For the text-containing cell, return its midpoint in [x, y] coordinate format. 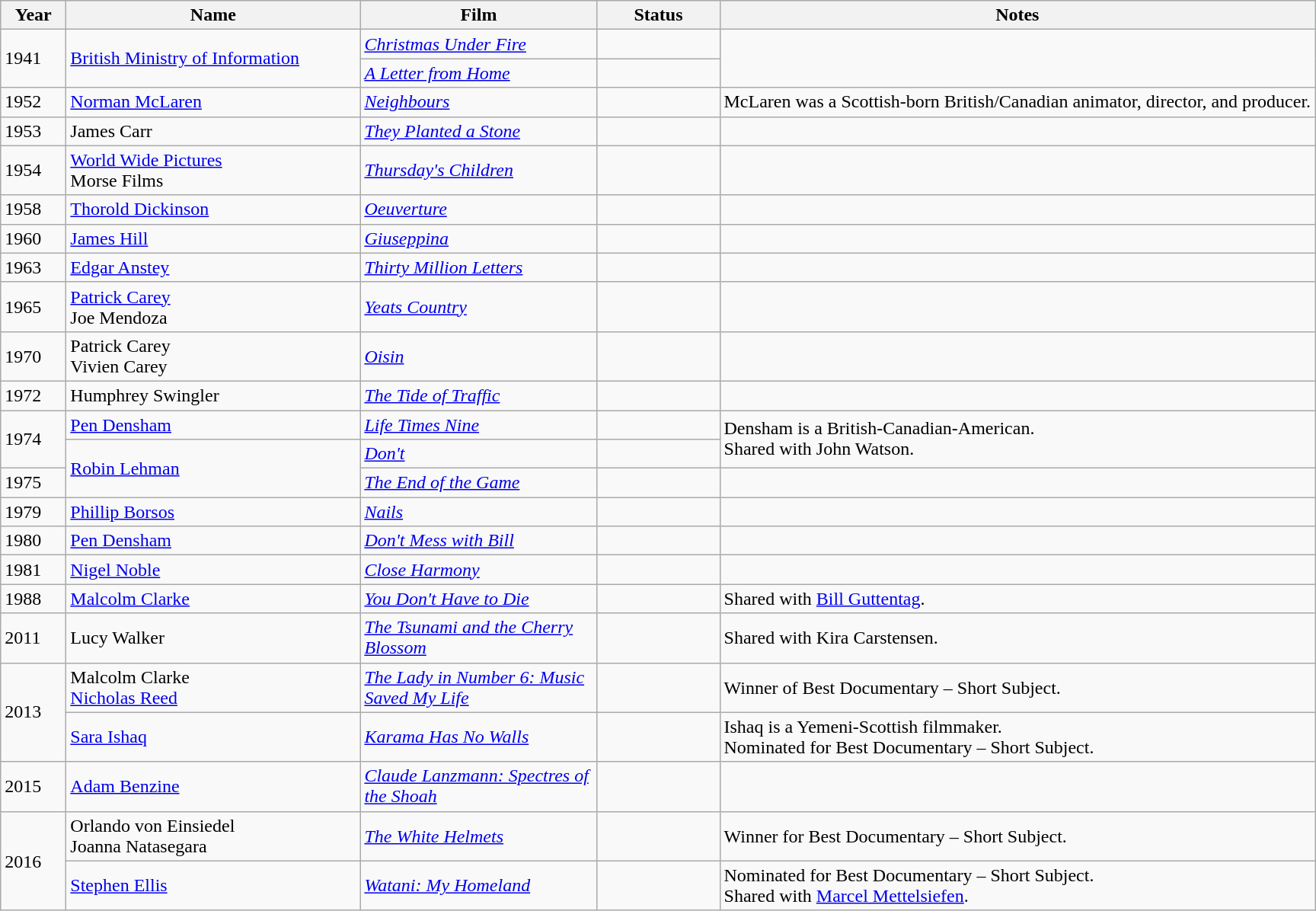
Winner for Best Documentary – Short Subject. [1017, 836]
1954 [34, 171]
Oeuverture [478, 209]
Shared with Bill Guttentag. [1017, 599]
Neighbours [478, 102]
1953 [34, 131]
Sara Ishaq [213, 737]
British Ministry of Information [213, 59]
Status [658, 15]
1965 [34, 306]
Stephen Ellis [213, 885]
Giuseppina [478, 238]
McLaren was a Scottish-born British/Canadian animator, director, and producer. [1017, 102]
Humphrey Swingler [213, 395]
1952 [34, 102]
1963 [34, 267]
Thursday's Children [478, 171]
1975 [34, 483]
2011 [34, 638]
1958 [34, 209]
Patrick CareyJoe Mendoza [213, 306]
1988 [34, 599]
Nails [478, 512]
2013 [34, 712]
Oisin [478, 356]
The Tsunami and the Cherry Blossom [478, 638]
1960 [34, 238]
Don't Mess with Bill [478, 541]
World Wide PicturesMorse Films [213, 171]
1979 [34, 512]
The White Helmets [478, 836]
Christmas Under Fire [478, 44]
1941 [34, 59]
Watani: My Homeland [478, 885]
The End of the Game [478, 483]
2015 [34, 786]
Densham is a British-Canadian-American.Shared with John Watson. [1017, 439]
Adam Benzine [213, 786]
Malcolm ClarkeNicholas Reed [213, 687]
Film [478, 15]
Notes [1017, 15]
Norman McLaren [213, 102]
They Planted a Stone [478, 131]
Patrick CareyVivien Carey [213, 356]
Thirty Million Letters [478, 267]
Orlando von EinsiedelJoanna Natasegara [213, 836]
Nominated for Best Documentary – Short Subject.Shared with Marcel Mettelsiefen. [1017, 885]
James Hill [213, 238]
A Letter from Home [478, 73]
1974 [34, 439]
Claude Lanzmann: Spectres of the Shoah [478, 786]
Year [34, 15]
1972 [34, 395]
You Don't Have to Die [478, 599]
Nigel Noble [213, 570]
Karama Has No Walls [478, 737]
Name [213, 15]
The Lady in Number 6: Music Saved My Life [478, 687]
Close Harmony [478, 570]
Shared with Kira Carstensen. [1017, 638]
Yeats Country [478, 306]
Winner of Best Documentary – Short Subject. [1017, 687]
1981 [34, 570]
Ishaq is a Yemeni-Scottish filmmaker.Nominated for Best Documentary – Short Subject. [1017, 737]
James Carr [213, 131]
Edgar Anstey [213, 267]
Malcolm Clarke [213, 599]
2016 [34, 861]
1970 [34, 356]
1980 [34, 541]
Lucy Walker [213, 638]
Thorold Dickinson [213, 209]
Life Times Nine [478, 424]
The Tide of Traffic [478, 395]
Don't [478, 454]
Robin Lehman [213, 468]
Phillip Borsos [213, 512]
